From the cell containing the given text, extract its center point as (x, y) coordinate. 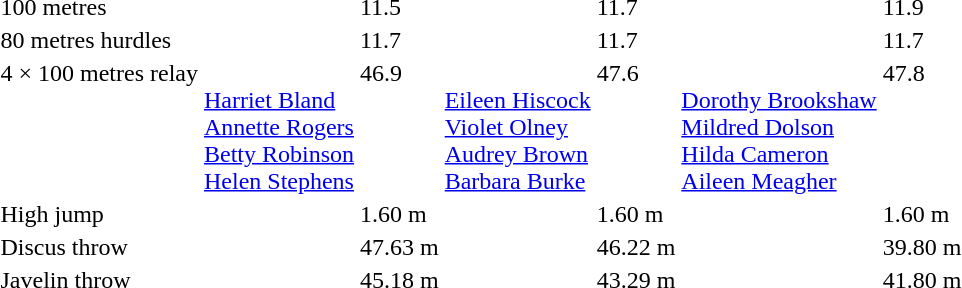
Eileen HiscockViolet OlneyAudrey BrownBarbara Burke (518, 127)
46.9 (400, 127)
47.6 (636, 127)
Dorothy BrookshawMildred DolsonHilda CameronAileen Meagher (779, 127)
47.63 m (400, 247)
Harriet BlandAnnette RogersBetty RobinsonHelen Stephens (278, 127)
46.22 m (636, 247)
